Return the [x, y] coordinate for the center point of the cell that contains the specified text.  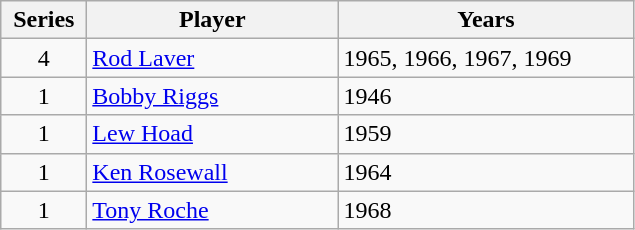
1946 [486, 96]
Bobby Riggs [212, 96]
Series [44, 20]
4 [44, 58]
1959 [486, 134]
Player [212, 20]
1968 [486, 210]
Rod Laver [212, 58]
1965, 1966, 1967, 1969 [486, 58]
Lew Hoad [212, 134]
Tony Roche [212, 210]
1964 [486, 172]
Years [486, 20]
Ken Rosewall [212, 172]
